Detect which cell encompasses the target text, then output its (x, y) center coordinate. 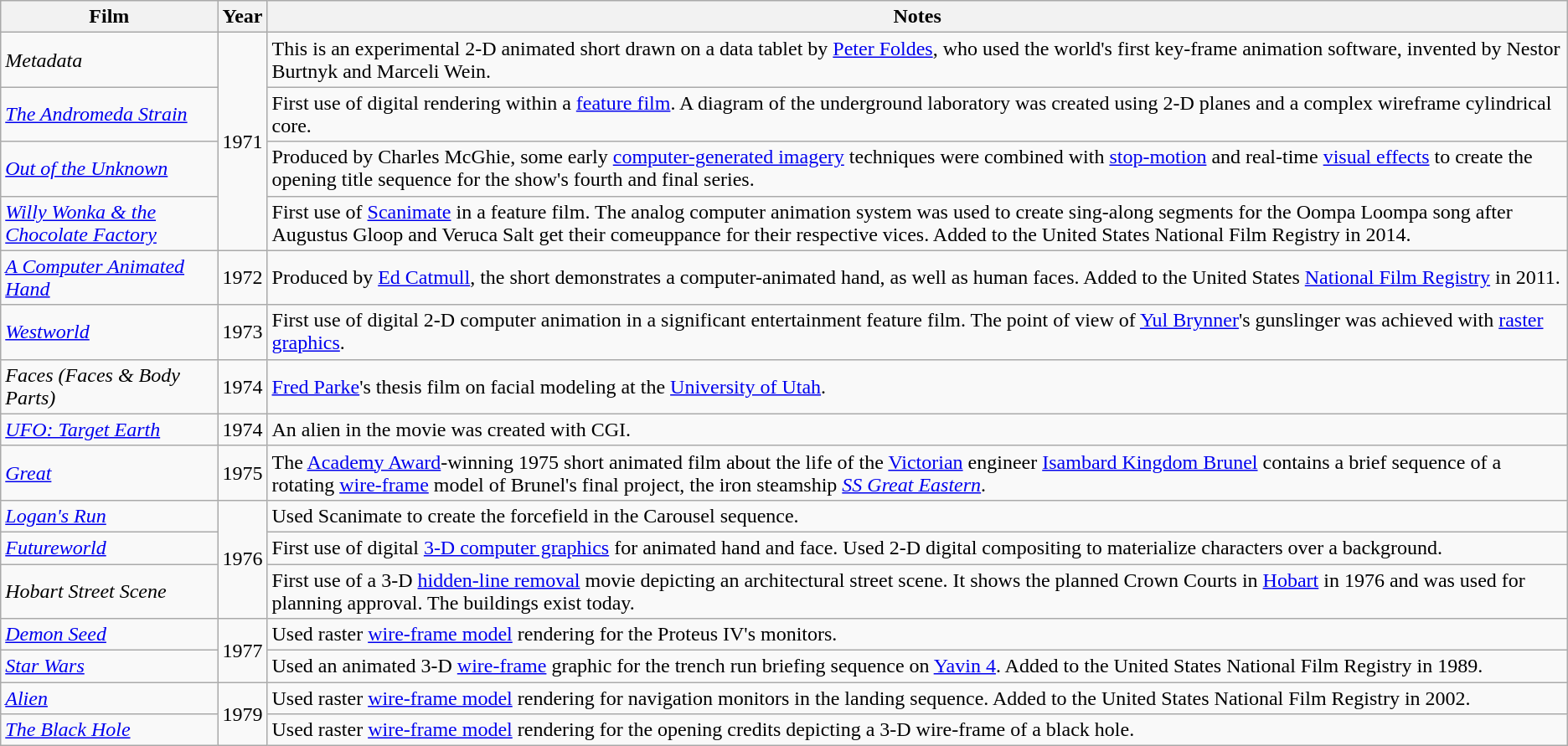
Used Scanimate to create the forcefield in the Carousel sequence. (917, 516)
Used raster wire-frame model rendering for the Proteus IV's monitors. (917, 635)
Westworld (109, 332)
Demon Seed (109, 635)
Fred Parke's thesis film on facial modeling at the University of Utah. (917, 387)
The Black Hole (109, 730)
1971 (243, 141)
1975 (243, 472)
Alien (109, 698)
1977 (243, 651)
Year (243, 17)
1972 (243, 278)
Futureworld (109, 548)
A Computer Animated Hand (109, 278)
Great (109, 472)
Star Wars (109, 666)
Logan's Run (109, 516)
Faces (Faces & Body Parts) (109, 387)
Film (109, 17)
UFO: Target Earth (109, 430)
Used raster wire-frame model rendering for the opening credits depicting a 3-D wire-frame of a black hole. (917, 730)
Hobart Street Scene (109, 591)
An alien in the movie was created with CGI. (917, 430)
1973 (243, 332)
First use of digital 3-D computer graphics for animated hand and face. Used 2-D digital compositing to materialize characters over a background. (917, 548)
The Andromeda Strain (109, 114)
Out of the Unknown (109, 169)
Willy Wonka & the Chocolate Factory (109, 223)
Metadata (109, 60)
Notes (917, 17)
1976 (243, 559)
Used an animated 3-D wire-frame graphic for the trench run briefing sequence on Yavin 4. Added to the United States National Film Registry in 1989. (917, 666)
1979 (243, 714)
Used raster wire-frame model rendering for navigation monitors in the landing sequence. Added to the United States National Film Registry in 2002. (917, 698)
